From the cell containing the given text, extract its center point as [X, Y] coordinate. 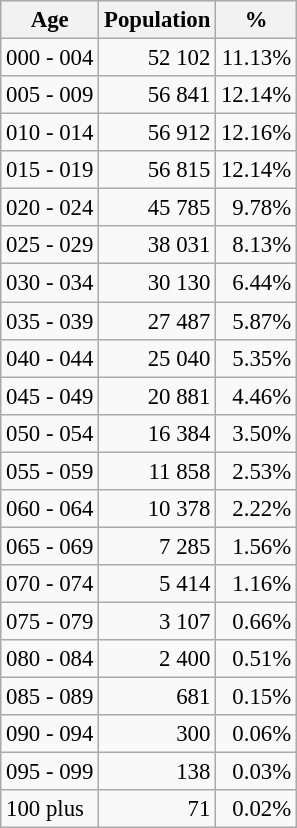
30 130 [158, 283]
45 785 [158, 208]
3 107 [158, 621]
035 - 039 [50, 321]
5.35% [256, 358]
055 - 059 [50, 471]
0.02% [256, 809]
075 - 079 [50, 621]
005 - 009 [50, 95]
100 plus [50, 809]
050 - 054 [50, 433]
085 - 089 [50, 697]
5 414 [158, 584]
1.56% [256, 546]
0.15% [256, 697]
2.22% [256, 509]
56 912 [158, 133]
Population [158, 20]
11.13% [256, 58]
0.51% [256, 659]
2.53% [256, 471]
10 378 [158, 509]
000 - 004 [50, 58]
56 841 [158, 95]
070 - 074 [50, 584]
138 [158, 772]
030 - 034 [50, 283]
6.44% [256, 283]
095 - 099 [50, 772]
38 031 [158, 245]
0.06% [256, 734]
27 487 [158, 321]
015 - 019 [50, 170]
040 - 044 [50, 358]
045 - 049 [50, 396]
1.16% [256, 584]
71 [158, 809]
080 - 084 [50, 659]
56 815 [158, 170]
0.03% [256, 772]
% [256, 20]
020 - 024 [50, 208]
681 [158, 697]
0.66% [256, 621]
52 102 [158, 58]
25 040 [158, 358]
010 - 014 [50, 133]
Age [50, 20]
8.13% [256, 245]
20 881 [158, 396]
4.46% [256, 396]
5.87% [256, 321]
3.50% [256, 433]
060 - 064 [50, 509]
9.78% [256, 208]
16 384 [158, 433]
025 - 029 [50, 245]
11 858 [158, 471]
2 400 [158, 659]
090 - 094 [50, 734]
12.16% [256, 133]
7 285 [158, 546]
300 [158, 734]
065 - 069 [50, 546]
